Find where the given text appears and provide that cell's center as (x, y) coordinate. 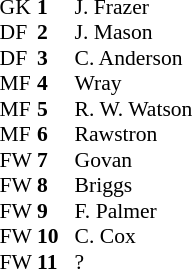
5 (56, 109)
4 (56, 83)
6 (56, 135)
9 (56, 211)
7 (56, 160)
10 (56, 237)
3 (56, 58)
8 (56, 185)
2 (56, 33)
